Provide the (X, Y) coordinate of the cell's center where the given text is located.  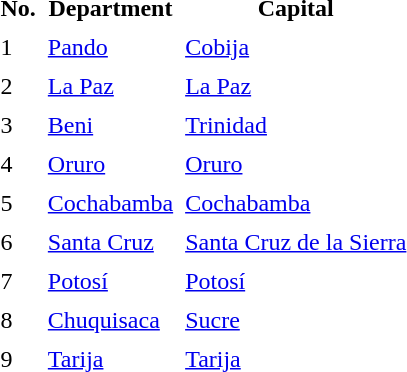
Santa Cruz (110, 242)
Oruro (110, 164)
La Paz (110, 86)
Potosí (110, 281)
Beni (110, 125)
Pando (110, 47)
Chuquisaca (110, 320)
Cochabamba (110, 203)
